Return the [x, y] coordinate for the center point of the cell that contains the specified text.  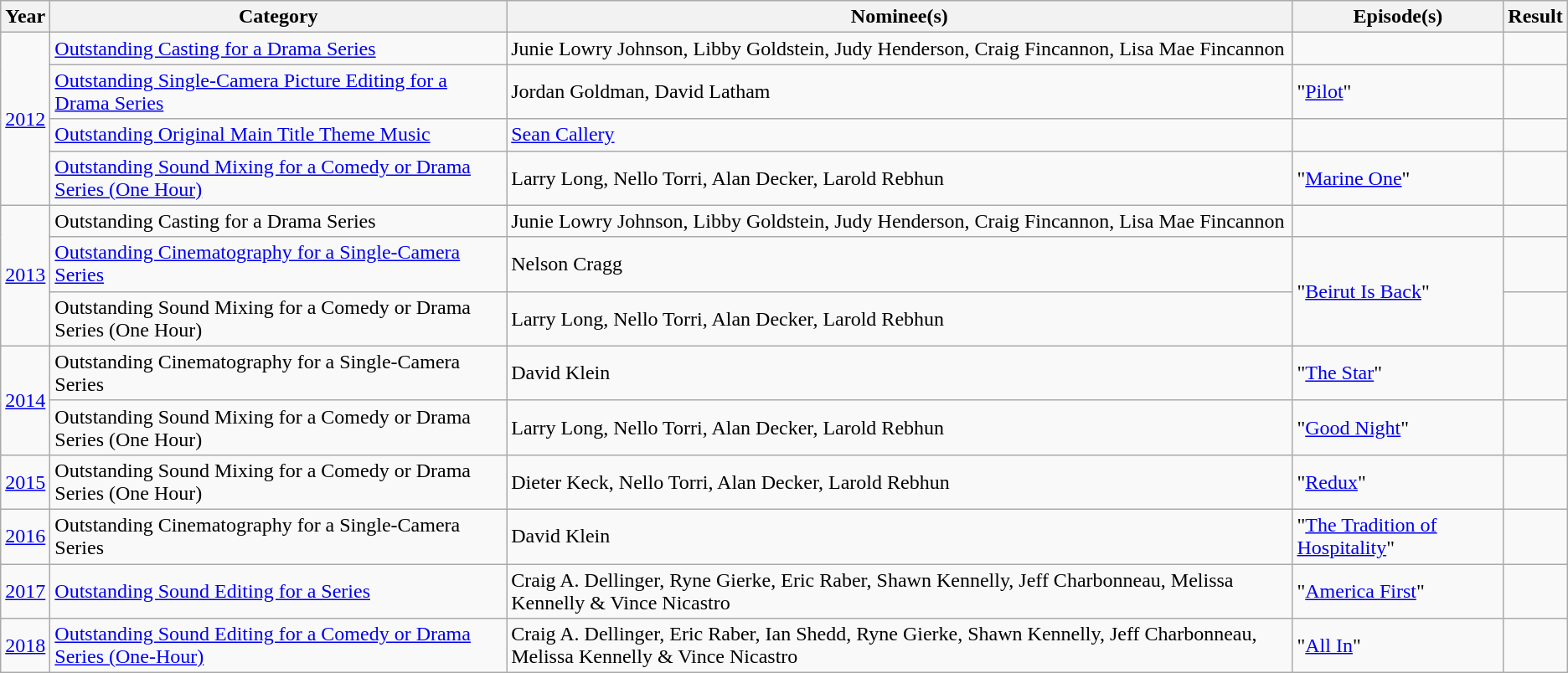
2015 [25, 482]
Craig A. Dellinger, Ryne Gierke, Eric Raber, Shawn Kennelly, Jeff Charbonneau, Melissa Kennelly & Vince Nicastro [900, 591]
2012 [25, 119]
Result [1535, 17]
2014 [25, 400]
2017 [25, 591]
Outstanding Original Main Title Theme Music [278, 135]
Outstanding Sound Editing for a Series [278, 591]
"Redux" [1398, 482]
"All In" [1398, 646]
Jordan Goldman, David Latham [900, 92]
"The Star" [1398, 373]
2018 [25, 646]
Outstanding Single-Camera Picture Editing for a Drama Series [278, 92]
"Pilot" [1398, 92]
Sean Callery [900, 135]
"America First" [1398, 591]
"Marine One" [1398, 177]
Craig A. Dellinger, Eric Raber, Ian Shedd, Ryne Gierke, Shawn Kennelly, Jeff Charbonneau, Melissa Kennelly & Vince Nicastro [900, 646]
Nelson Cragg [900, 265]
2013 [25, 275]
Nominee(s) [900, 17]
"Beirut Is Back" [1398, 291]
Episode(s) [1398, 17]
Dieter Keck, Nello Torri, Alan Decker, Larold Rebhun [900, 482]
2016 [25, 536]
Outstanding Sound Editing for a Comedy or Drama Series (One-Hour) [278, 646]
Year [25, 17]
Category [278, 17]
"The Tradition of Hospitality" [1398, 536]
"Good Night" [1398, 427]
